Locate the cell with the specified text and output its (X, Y) center coordinate. 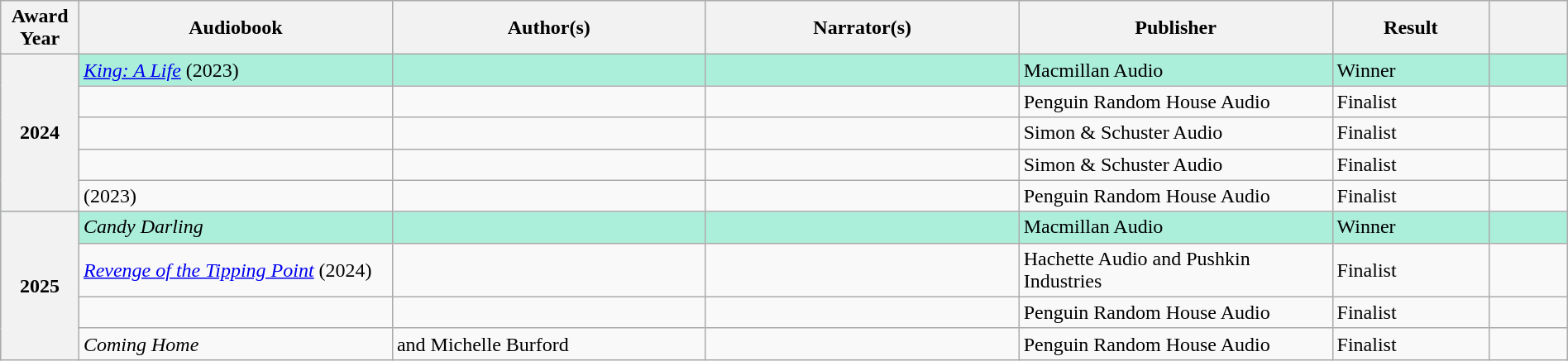
Result (1411, 28)
(2023) (235, 196)
Candy Darling (235, 227)
Hachette Audio and Pushkin Industries (1176, 269)
Audiobook (235, 28)
Author(s) (549, 28)
King: A Life (2023) (235, 70)
and Michelle Burford (549, 344)
Coming Home (235, 344)
2024 (40, 133)
Narrator(s) (862, 28)
Award Year (40, 28)
Publisher (1176, 28)
2025 (40, 286)
Revenge of the Tipping Point (2024) (235, 269)
